Identify which cell holds the provided text, then report its [x, y] central coordinate. 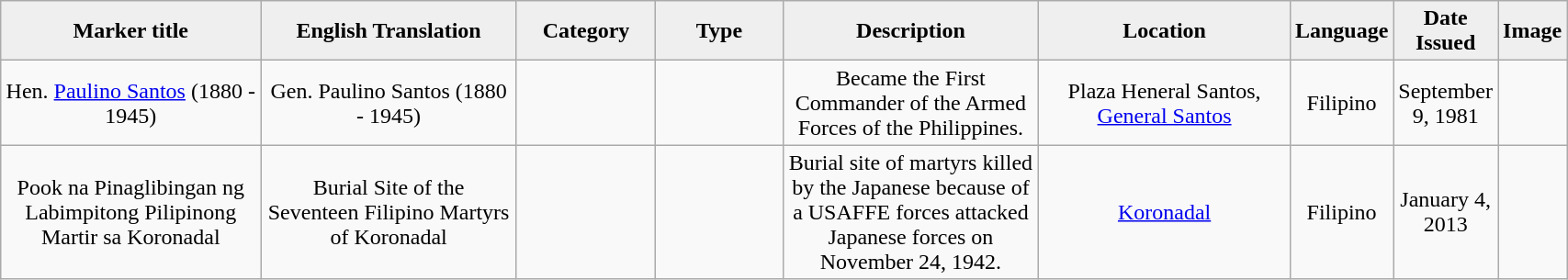
Type [719, 31]
Burial site of martyrs killed by the Japanese because of a USAFFE forces attacked Japanese forces on November 24, 1942. [911, 212]
Plaza Heneral Santos, General Santos [1165, 103]
Description [911, 31]
Gen. Paulino Santos (1880 - 1945) [389, 103]
English Translation [389, 31]
Became the First Commander of the Armed Forces of the Philippines. [911, 103]
Burial Site of the Seventeen Filipino Martyrs of Koronadal [389, 212]
Category [586, 31]
Location [1165, 31]
Pook na Pinaglibingan ng Labimpitong Pilipinong Martir sa Koronadal [130, 212]
Image [1532, 31]
Date Issued [1446, 31]
Hen. Paulino Santos (1880 - 1945) [130, 103]
September 9, 1981 [1446, 103]
January 4, 2013 [1446, 212]
Language [1341, 31]
Koronadal [1165, 212]
Marker title [130, 31]
